Capture the cell that displays the provided text and extract its (X, Y) central coordinate. 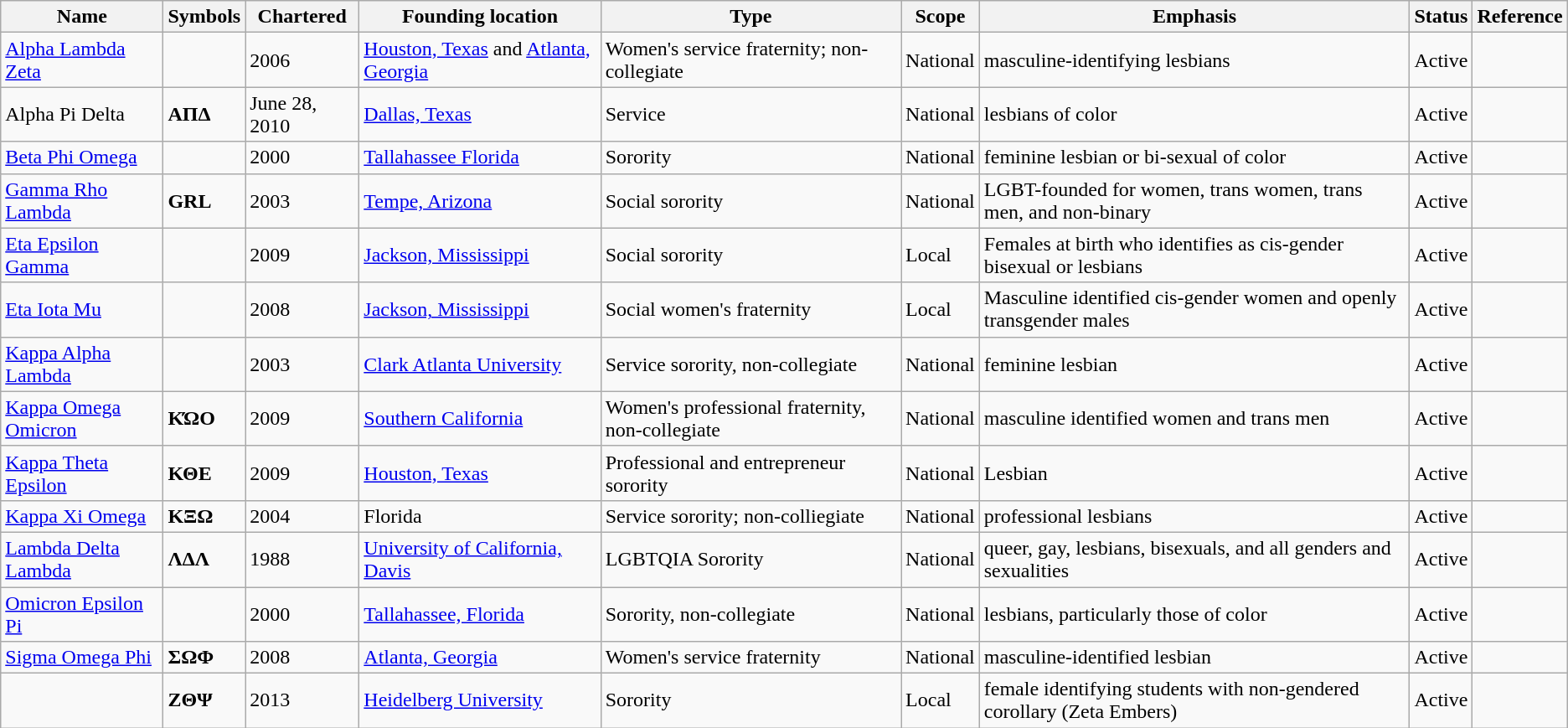
Sorority, non-collegiate (750, 613)
Scope (941, 17)
Symbols (204, 17)
masculine-identifying lesbians (1194, 60)
ΑΠΔ (204, 114)
Houston, Texas (480, 472)
Type (750, 17)
Emphasis (1194, 17)
Eta Iota Mu (82, 310)
Social women's fraternity (750, 310)
Founding location (480, 17)
Alpha Pi Delta (82, 114)
Sigma Omega Phi (82, 658)
Omicron Epsilon Pi (82, 613)
Kappa Theta Epsilon (82, 472)
Eta Epsilon Gamma (82, 255)
Status (1441, 17)
Beta Phi Omega (82, 157)
Southern California (480, 419)
feminine lesbian (1194, 364)
ΣΩΦ (204, 658)
Service (750, 114)
GRL (204, 201)
lesbians, particularly those of color (1194, 613)
feminine lesbian or bi-sexual of color (1194, 157)
Lesbian (1194, 472)
Kappa Alpha Lambda (82, 364)
Reference (1519, 17)
Service sorority, non-collegiate (750, 364)
Alpha Lambda Zeta (82, 60)
masculine identified women and trans men (1194, 419)
LGBTQIA Sorority (750, 560)
ΚΘΕ (204, 472)
Women's service fraternity (750, 658)
Tallahassee Florida (480, 157)
University of California, Davis (480, 560)
Gamma Rho Lambda (82, 201)
Heidelberg University (480, 700)
Houston, Texas and Atlanta, Georgia (480, 60)
lesbians of color (1194, 114)
Women's service fraternity; non-collegiate (750, 60)
queer, gay, lesbians, bisexuals, and all genders and sexualities (1194, 560)
June 28, 2010 (302, 114)
Dallas, Texas (480, 114)
Women's professional fraternity, non-collegiate (750, 419)
female identifying students with non-gendered corollary (Zeta Embers) (1194, 700)
masculine-identified lesbian (1194, 658)
Service sorority; non-colliegiate (750, 516)
ΚΞΩ (204, 516)
Atlanta, Georgia (480, 658)
Name (82, 17)
Professional and entrepreneur sorority (750, 472)
ΖΘΨ (204, 700)
Kappa Xi Omega (82, 516)
ΚΏΟ (204, 419)
LGBT-founded for women, trans women, trans men, and non-binary (1194, 201)
Masculine identified cis-gender women and openly transgender males (1194, 310)
Tempe, Arizona (480, 201)
Females at birth who identifies as cis-gender bisexual or lesbians (1194, 255)
Lambda Delta Lambda (82, 560)
Kappa Omega Omicron (82, 419)
Clark Atlanta University (480, 364)
ΛΔΛ (204, 560)
1988 (302, 560)
Florida (480, 516)
Tallahassee, Florida (480, 613)
professional lesbians (1194, 516)
2004 (302, 516)
2013 (302, 700)
Chartered (302, 17)
2006 (302, 60)
